Extract the [X, Y] coordinate from the center of the cell holding the provided text.  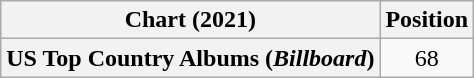
Position [427, 20]
Chart (2021) [190, 20]
68 [427, 58]
US Top Country Albums (Billboard) [190, 58]
